Extract the (x, y) coordinate from the center of the cell holding the provided text.  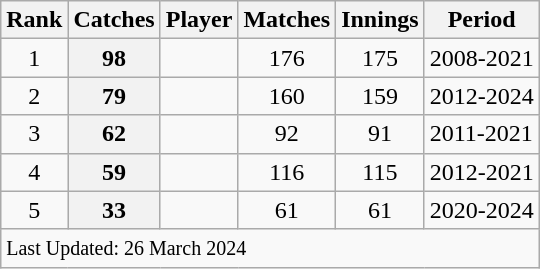
3 (34, 134)
4 (34, 172)
Catches (114, 20)
1 (34, 58)
Last Updated: 26 March 2024 (270, 248)
116 (287, 172)
62 (114, 134)
Period (482, 20)
175 (380, 58)
Matches (287, 20)
33 (114, 210)
98 (114, 58)
2020-2024 (482, 210)
Rank (34, 20)
5 (34, 210)
2 (34, 96)
2008-2021 (482, 58)
Innings (380, 20)
160 (287, 96)
79 (114, 96)
115 (380, 172)
91 (380, 134)
2012-2024 (482, 96)
59 (114, 172)
176 (287, 58)
92 (287, 134)
Player (199, 20)
2012-2021 (482, 172)
159 (380, 96)
2011-2021 (482, 134)
